Return [x, y] of the center of cell containing provided text 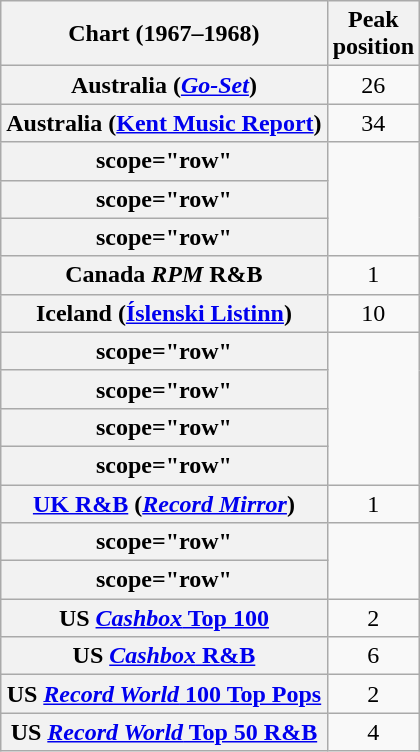
34 [373, 123]
Australia (Kent Music Report) [164, 123]
US Cashbox Top 100 [164, 618]
4 [373, 732]
Canada RPM R&B [164, 275]
US Cashbox R&B [164, 656]
26 [373, 85]
UK R&B (Record Mirror) [164, 503]
Peakposition [373, 34]
10 [373, 313]
Chart (1967–1968) [164, 34]
US Record World Top 50 R&B [164, 732]
6 [373, 656]
US Record World 100 Top Pops [164, 694]
Iceland (Íslenski Listinn) [164, 313]
Australia (Go-Set) [164, 85]
